Search for the cell housing the specified text and yield its (x, y) center coordinate. 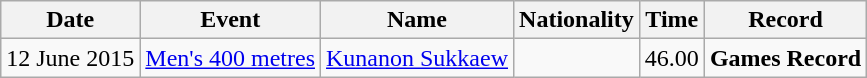
Games Record (785, 58)
Nationality (577, 20)
Time (672, 20)
Record (785, 20)
Event (230, 20)
Name (418, 20)
Kunanon Sukkaew (418, 58)
Date (70, 20)
46.00 (672, 58)
Men's 400 metres (230, 58)
12 June 2015 (70, 58)
